Determine the (x, y) coordinate at the center of the cell enclosing the given text.  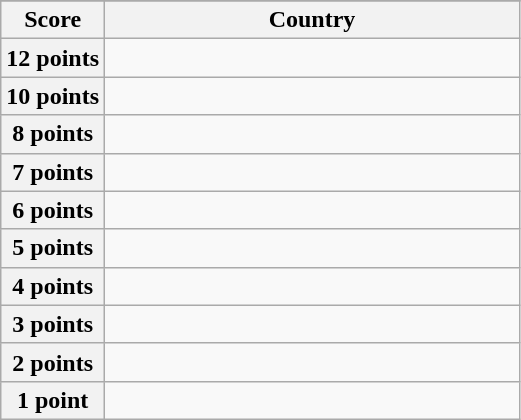
4 points (53, 286)
1 point (53, 400)
6 points (53, 210)
Country (312, 20)
5 points (53, 248)
10 points (53, 96)
3 points (53, 324)
Score (53, 20)
7 points (53, 172)
12 points (53, 58)
8 points (53, 134)
2 points (53, 362)
